Extract the (X, Y) coordinate from the center of the cell holding the provided text.  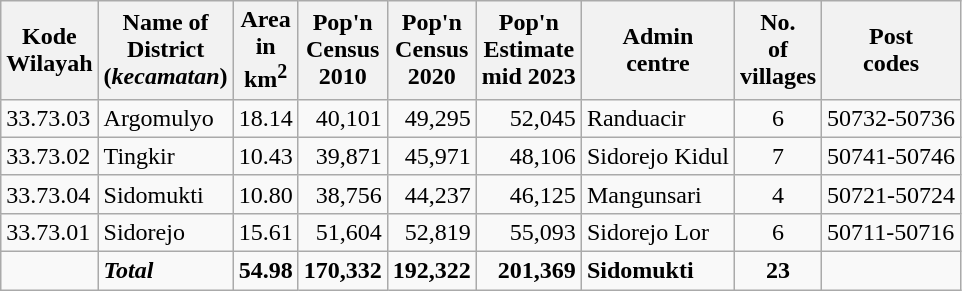
Admincentre (658, 50)
39,871 (342, 156)
Randuacir (658, 118)
33.73.02 (50, 156)
Sidorejo Kidul (658, 156)
Argomulyo (166, 118)
48,106 (528, 156)
Pop'nEstimatemid 2023 (528, 50)
192,322 (432, 271)
50721-50724 (892, 194)
No.ofvillages (778, 50)
10.80 (266, 194)
49,295 (432, 118)
10.43 (266, 156)
Kode Wilayah (50, 50)
Mangunsari (658, 194)
15.61 (266, 232)
201,369 (528, 271)
Total (166, 271)
Tingkir (166, 156)
Pop'nCensus2020 (432, 50)
Sidorejo (166, 232)
46,125 (528, 194)
Pop'nCensus2010 (342, 50)
52,045 (528, 118)
51,604 (342, 232)
44,237 (432, 194)
40,101 (342, 118)
4 (778, 194)
50741-50746 (892, 156)
Area in km2 (266, 50)
50732-50736 (892, 118)
52,819 (432, 232)
Postcodes (892, 50)
170,332 (342, 271)
7 (778, 156)
23 (778, 271)
38,756 (342, 194)
54.98 (266, 271)
33.73.01 (50, 232)
Name of District(kecamatan) (166, 50)
18.14 (266, 118)
45,971 (432, 156)
55,093 (528, 232)
33.73.04 (50, 194)
33.73.03 (50, 118)
Sidorejo Lor (658, 232)
50711-50716 (892, 232)
